From the cell containing the given text, extract its center point as [x, y] coordinate. 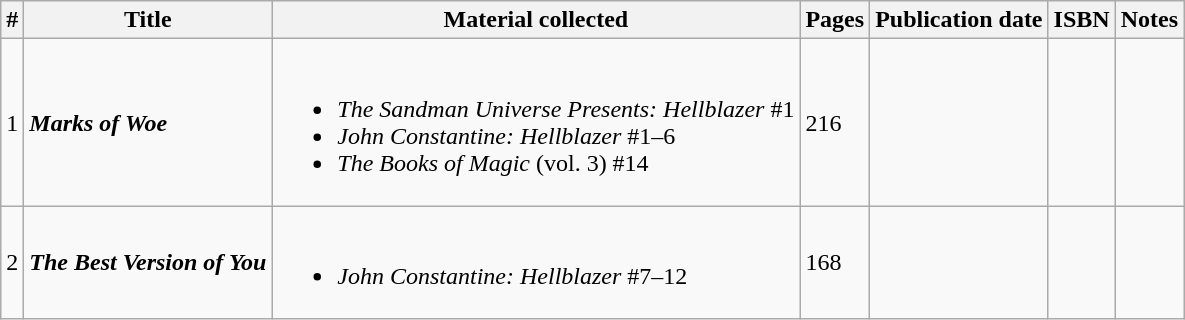
Pages [835, 20]
Notes [1149, 20]
Marks of Woe [148, 122]
ISBN [1082, 20]
168 [835, 262]
Material collected [536, 20]
The Sandman Universe Presents: Hellblazer #1John Constantine: Hellblazer #1–6The Books of Magic (vol. 3) #14 [536, 122]
John Constantine: Hellblazer #7–12 [536, 262]
2 [12, 262]
Publication date [959, 20]
216 [835, 122]
Title [148, 20]
# [12, 20]
1 [12, 122]
The Best Version of You [148, 262]
